Return the [x, y] coordinate for the center point of the cell that contains the specified text.  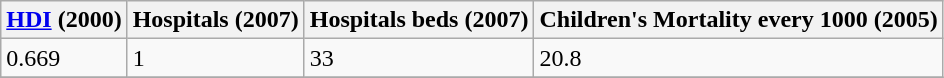
1 [216, 58]
20.8 [738, 58]
HDI (2000) [64, 20]
0.669 [64, 58]
Children's Mortality every 1000 (2005) [738, 20]
Hospitals (2007) [216, 20]
Hospitals beds (2007) [419, 20]
33 [419, 58]
